Capture the cell that displays the provided text and extract its [X, Y] central coordinate. 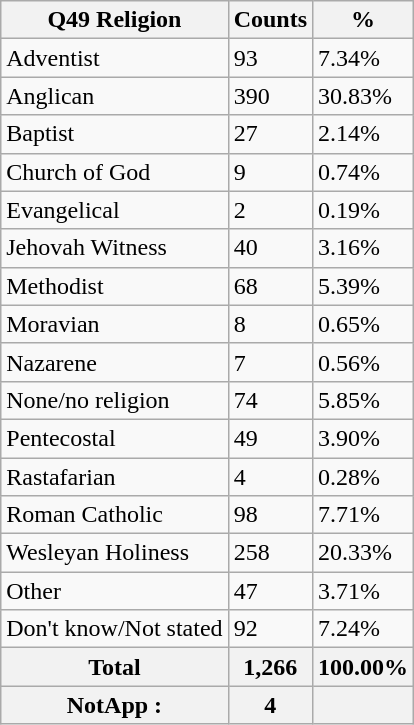
5.85% [364, 400]
Anglican [114, 96]
% [364, 20]
Moravian [114, 324]
Evangelical [114, 210]
258 [270, 553]
0.74% [364, 172]
Q49 Religion [114, 20]
Counts [270, 20]
47 [270, 591]
9 [270, 172]
0.28% [364, 477]
None/no religion [114, 400]
40 [270, 248]
68 [270, 286]
8 [270, 324]
7.34% [364, 58]
49 [270, 438]
98 [270, 515]
Rastafarian [114, 477]
5.39% [364, 286]
27 [270, 134]
Methodist [114, 286]
93 [270, 58]
390 [270, 96]
2 [270, 210]
0.19% [364, 210]
Baptist [114, 134]
Total [114, 667]
Nazarene [114, 362]
Other [114, 591]
0.56% [364, 362]
Church of God [114, 172]
3.90% [364, 438]
Adventist [114, 58]
Jehovah Witness [114, 248]
7.24% [364, 629]
0.65% [364, 324]
2.14% [364, 134]
NotApp : [114, 705]
100.00% [364, 667]
20.33% [364, 553]
3.16% [364, 248]
Wesleyan Holiness [114, 553]
Pentecostal [114, 438]
30.83% [364, 96]
92 [270, 629]
74 [270, 400]
3.71% [364, 591]
Don't know/Not stated [114, 629]
7 [270, 362]
Roman Catholic [114, 515]
7.71% [364, 515]
1,266 [270, 667]
